For the text-containing cell, return its midpoint in [X, Y] coordinate format. 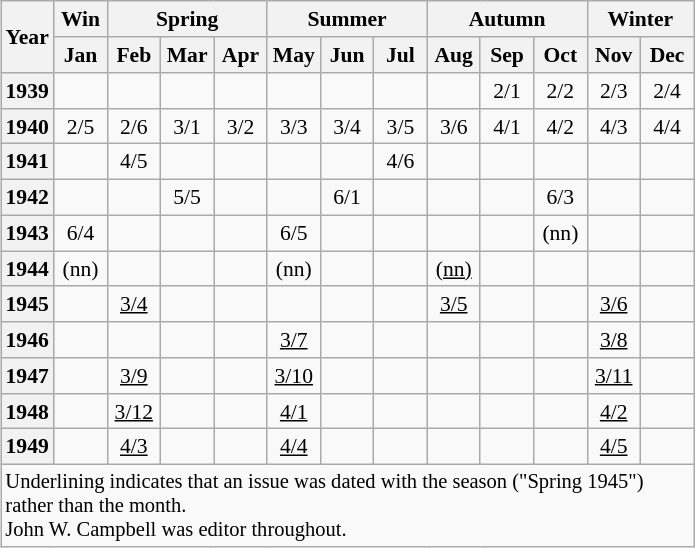
Dec [666, 55]
6/4 [80, 233]
Underlining indicates that an issue was dated with the season ("Spring 1945") rather than the month.John W. Campbell was editor throughout. [346, 505]
3/10 [294, 376]
Nov [614, 55]
2/5 [80, 126]
1941 [26, 162]
2/4 [666, 91]
1940 [26, 126]
5/5 [186, 197]
Winter [640, 19]
Aug [454, 55]
3/11 [614, 376]
3/2 [240, 126]
6/5 [294, 233]
Feb [134, 55]
3/1 [186, 126]
Autumn [507, 19]
Mar [186, 55]
1942 [26, 197]
Sep [506, 55]
1946 [26, 340]
Spring [187, 19]
Apr [240, 55]
1948 [26, 411]
3/12 [134, 411]
1944 [26, 269]
2/1 [506, 91]
2/6 [134, 126]
Jan [80, 55]
3/8 [614, 340]
3/3 [294, 126]
1945 [26, 304]
Jun [346, 55]
2/3 [614, 91]
Win [80, 19]
6/1 [346, 197]
4/6 [400, 162]
Jul [400, 55]
1947 [26, 376]
1943 [26, 233]
Summer [347, 19]
6/3 [560, 197]
1939 [26, 91]
1949 [26, 447]
Year [26, 36]
3/7 [294, 340]
May [294, 55]
Oct [560, 55]
2/2 [560, 91]
3/9 [134, 376]
